For the text-containing cell, return its midpoint in [x, y] coordinate format. 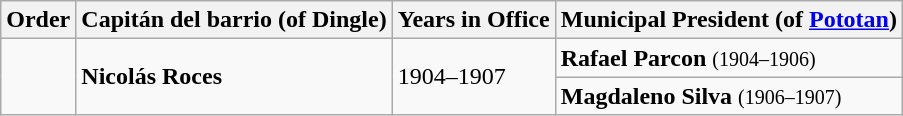
1904–1907 [474, 77]
Nicolás Roces [234, 77]
Years in Office [474, 20]
Capitán del barrio (of Dingle) [234, 20]
Order [38, 20]
Magdaleno Silva (1906–1907) [728, 96]
Municipal President (of Pototan) [728, 20]
Rafael Parcon (1904–1906) [728, 58]
